Search for the cell housing the specified text and yield its (x, y) center coordinate. 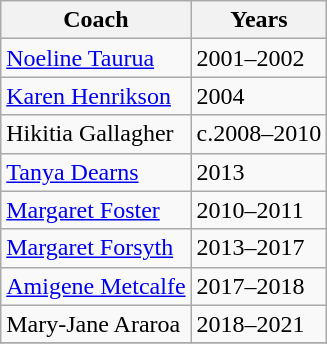
2010–2011 (259, 210)
2018–2021 (259, 324)
c.2008–2010 (259, 134)
Margaret Forsyth (96, 248)
2001–2002 (259, 58)
2017–2018 (259, 286)
Hikitia Gallagher (96, 134)
2013–2017 (259, 248)
Tanya Dearns (96, 172)
Years (259, 20)
2004 (259, 96)
Amigene Metcalfe (96, 286)
Margaret Foster (96, 210)
Noeline Taurua (96, 58)
Karen Henrikson (96, 96)
Mary-Jane Araroa (96, 324)
Coach (96, 20)
2013 (259, 172)
